From the cell containing the given text, extract its center point as (X, Y) coordinate. 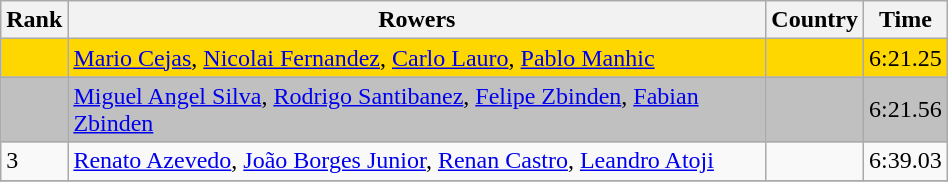
6:21.56 (906, 110)
6:21.25 (906, 58)
Rank (34, 20)
Renato Azevedo, João Borges Junior, Renan Castro, Leandro Atoji (417, 161)
Miguel Angel Silva, Rodrigo Santibanez, Felipe Zbinden, Fabian Zbinden (417, 110)
3 (34, 161)
Time (906, 20)
6:39.03 (906, 161)
Mario Cejas, Nicolai Fernandez, Carlo Lauro, Pablo Manhic (417, 58)
Rowers (417, 20)
Country (815, 20)
